Capture the cell that displays the provided text and extract its (X, Y) central coordinate. 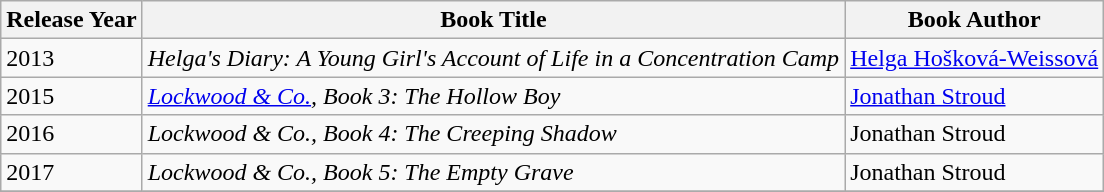
Lockwood & Co., Book 3: The Hollow Boy (493, 96)
Helga Hošková-Weissová (974, 58)
Lockwood & Co., Book 4: The Creeping Shadow (493, 134)
2013 (72, 58)
Lockwood & Co., Book 5: The Empty Grave (493, 172)
Helga's Diary: A Young Girl's Account of Life in a Concentration Camp (493, 58)
Book Title (493, 20)
2016 (72, 134)
Release Year (72, 20)
2017 (72, 172)
2015 (72, 96)
Book Author (974, 20)
